Identify which cell holds the provided text, then report its [x, y] central coordinate. 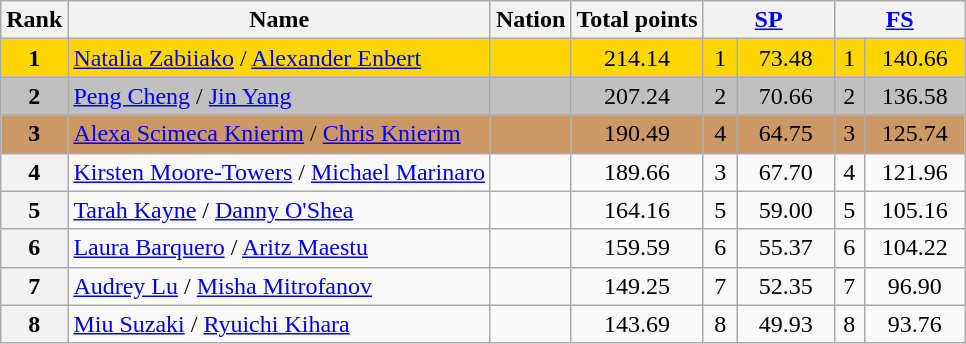
73.48 [786, 58]
Alexa Scimeca Knierim / Chris Knierim [280, 134]
140.66 [914, 58]
FS [900, 20]
159.59 [637, 248]
SP [768, 20]
189.66 [637, 172]
190.49 [637, 134]
64.75 [786, 134]
67.70 [786, 172]
105.16 [914, 210]
125.74 [914, 134]
59.00 [786, 210]
164.16 [637, 210]
Nation [530, 20]
Audrey Lu / Misha Mitrofanov [280, 286]
Laura Barquero / Aritz Maestu [280, 248]
Natalia Zabiiako / Alexander Enbert [280, 58]
93.76 [914, 324]
136.58 [914, 96]
Total points [637, 20]
70.66 [786, 96]
214.14 [637, 58]
Kirsten Moore-Towers / Michael Marinaro [280, 172]
96.90 [914, 286]
Rank [34, 20]
143.69 [637, 324]
Tarah Kayne / Danny O'Shea [280, 210]
207.24 [637, 96]
121.96 [914, 172]
49.93 [786, 324]
104.22 [914, 248]
52.35 [786, 286]
149.25 [637, 286]
Miu Suzaki / Ryuichi Kihara [280, 324]
Peng Cheng / Jin Yang [280, 96]
Name [280, 20]
55.37 [786, 248]
